Find where the given text appears and provide that cell's center as (x, y) coordinate. 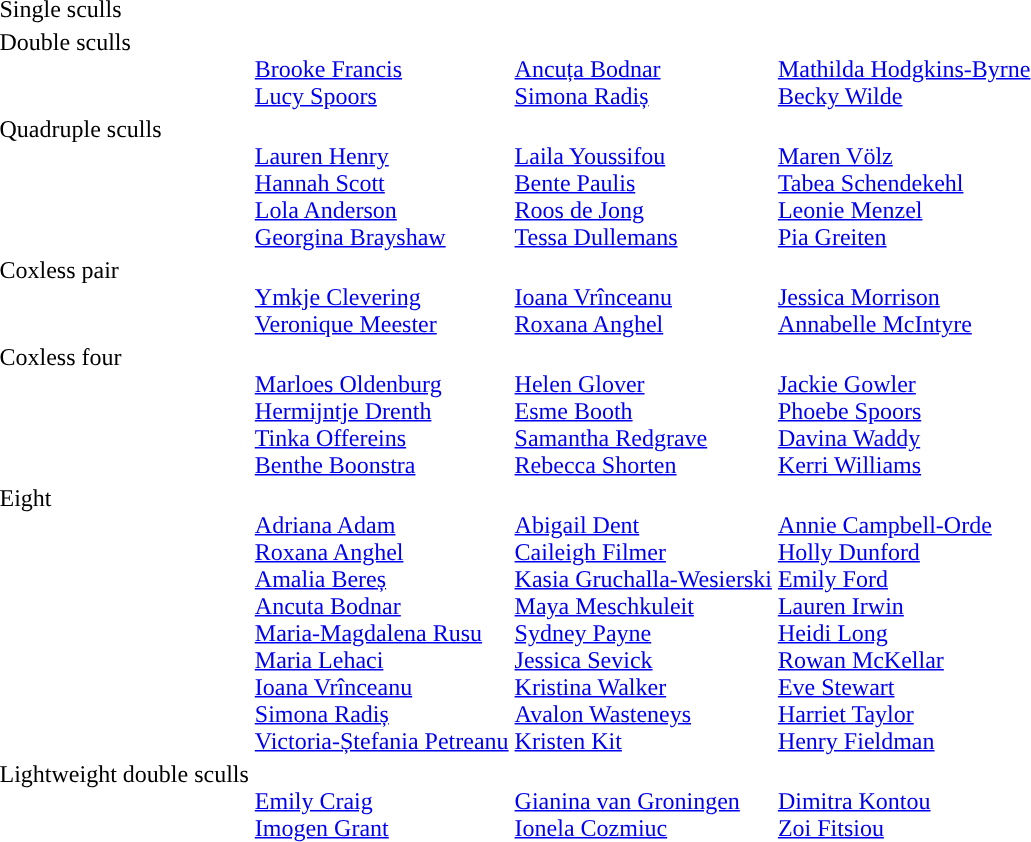
Laila YoussifouBente PaulisRoos de JongTessa Dullemans (643, 183)
Abigail DentCaileigh FilmerKasia Gruchalla-WesierskiMaya MeschkuleitSydney PayneJessica SevickKristina WalkerAvalon WasteneysKristen Kit (643, 620)
Marloes OldenburgHermijntje DrenthTinka OffereinsBenthe Boonstra (382, 411)
Adriana AdamRoxana AnghelAmalia BereșAncuta BodnarMaria-Magdalena RusuMaria LehaciIoana VrînceanuSimona RadișVictoria-Ștefania Petreanu (382, 620)
Helen GloverEsme BoothSamantha RedgraveRebecca Shorten (643, 411)
Ancuța BodnarSimona Radiș (643, 69)
Ymkje CleveringVeronique Meester (382, 297)
Ioana VrînceanuRoxana Anghel (643, 297)
Brooke FrancisLucy Spoors (382, 69)
Lauren HenryHannah ScottLola AndersonGeorgina Brayshaw (382, 183)
